From the cell containing the given text, extract its center point as [x, y] coordinate. 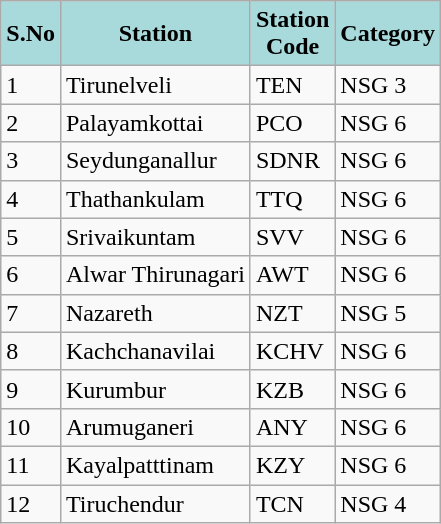
6 [31, 275]
Kayalpatttinam [155, 465]
Nazareth [155, 313]
2 [31, 123]
4 [31, 199]
Alwar Thirunagari [155, 275]
1 [31, 85]
StationCode [292, 34]
Category [388, 34]
ANY [292, 427]
NSG 4 [388, 503]
Kachchanavilai [155, 351]
11 [31, 465]
5 [31, 237]
NSG 5 [388, 313]
KCHV [292, 351]
Arumuganeri [155, 427]
9 [31, 389]
NZT [292, 313]
8 [31, 351]
TCN [292, 503]
TEN [292, 85]
Srivaikuntam [155, 237]
Palayamkottai [155, 123]
TTQ [292, 199]
Station [155, 34]
KZB [292, 389]
S.No [31, 34]
Tirunelveli [155, 85]
SDNR [292, 161]
SVV [292, 237]
Thathankulam [155, 199]
Seydunganallur [155, 161]
PCO [292, 123]
Tiruchendur [155, 503]
KZY [292, 465]
Kurumbur [155, 389]
7 [31, 313]
3 [31, 161]
AWT [292, 275]
12 [31, 503]
10 [31, 427]
NSG 3 [388, 85]
